Identify which cell holds the provided text, then report its [X, Y] central coordinate. 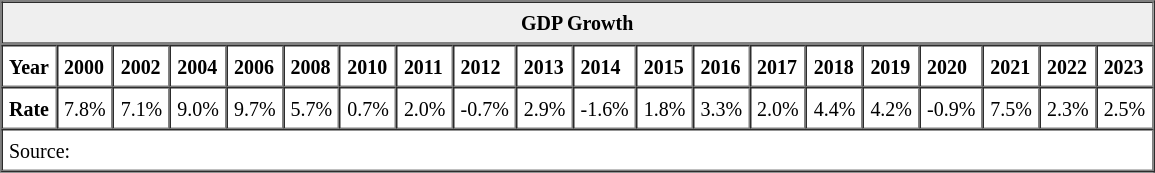
9.0% [198, 108]
Source: [578, 150]
2014 [604, 66]
2013 [544, 66]
2.5% [1124, 108]
2018 [834, 66]
7.5% [1012, 108]
2021 [1012, 66]
1.8% [664, 108]
9.7% [254, 108]
Rate [30, 108]
GDP Growth [578, 24]
2.3% [1068, 108]
2016 [722, 66]
0.7% [368, 108]
2017 [778, 66]
-1.6% [604, 108]
5.7% [312, 108]
2010 [368, 66]
2.9% [544, 108]
3.3% [722, 108]
-0.7% [484, 108]
7.8% [84, 108]
7.1% [142, 108]
Year [30, 66]
2008 [312, 66]
2004 [198, 66]
2019 [892, 66]
2022 [1068, 66]
2006 [254, 66]
-0.9% [952, 108]
2023 [1124, 66]
2002 [142, 66]
2011 [424, 66]
4.2% [892, 108]
2012 [484, 66]
2000 [84, 66]
2015 [664, 66]
4.4% [834, 108]
2020 [952, 66]
